Detect which cell encompasses the target text, then output its [X, Y] center coordinate. 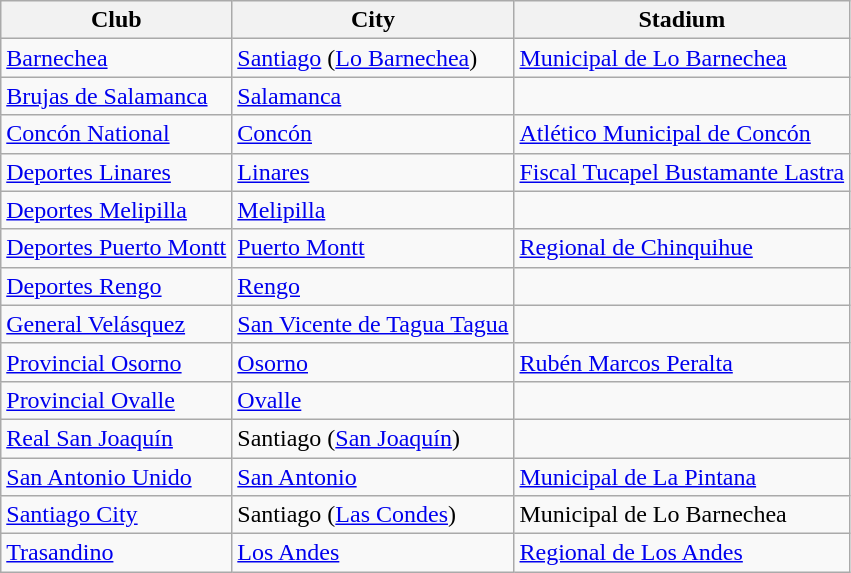
Trasandino [116, 553]
Real San Joaquín [116, 438]
Barnechea [116, 58]
City [373, 20]
Stadium [682, 20]
Deportes Rengo [116, 286]
Concón [373, 134]
Rubén Marcos Peralta [682, 362]
Santiago (Las Condes) [373, 515]
Regional de Chinquihue [682, 248]
San Antonio Unido [116, 477]
Salamanca [373, 96]
Santiago (Lo Barnechea) [373, 58]
Provincial Ovalle [116, 400]
Fiscal Tucapel Bustamante Lastra [682, 172]
Osorno [373, 362]
Los Andes [373, 553]
Deportes Linares [116, 172]
Municipal de La Pintana [682, 477]
Concón National [116, 134]
Deportes Melipilla [116, 210]
Santiago (San Joaquín) [373, 438]
Rengo [373, 286]
Club [116, 20]
Deportes Puerto Montt [116, 248]
Regional de Los Andes [682, 553]
San Vicente de Tagua Tagua [373, 324]
Linares [373, 172]
Brujas de Salamanca [116, 96]
Puerto Montt [373, 248]
Provincial Osorno [116, 362]
Atlético Municipal de Concón [682, 134]
General Velásquez [116, 324]
San Antonio [373, 477]
Ovalle [373, 400]
Santiago City [116, 515]
Melipilla [373, 210]
